Return (x, y) of the center of cell containing provided text 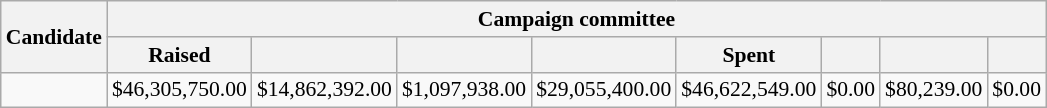
$46,305,750.00 (180, 90)
$29,055,400.00 (604, 90)
Campaign committee (576, 19)
Candidate (54, 36)
Spent (748, 55)
$1,097,938.00 (464, 90)
$46,622,549.00 (748, 90)
$14,862,392.00 (324, 90)
Raised (180, 55)
$80,239.00 (934, 90)
